Scan for the cell matching the given text and deliver its [x, y] coordinate at center. 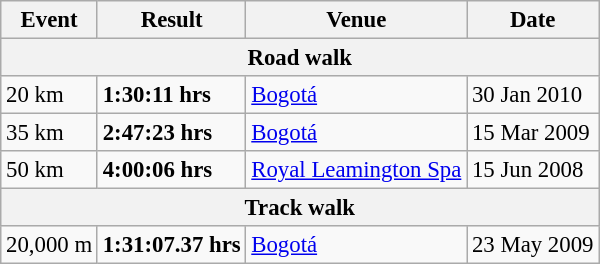
20,000 m [50, 245]
23 May 2009 [533, 245]
1:31:07.37 hrs [172, 245]
Event [50, 20]
35 km [50, 133]
Track walk [300, 208]
20 km [50, 95]
50 km [50, 170]
4:00:06 hrs [172, 170]
Date [533, 20]
Venue [356, 20]
Road walk [300, 58]
15 Jun 2008 [533, 170]
2:47:23 hrs [172, 133]
30 Jan 2010 [533, 95]
Royal Leamington Spa [356, 170]
1:30:11 hrs [172, 95]
Result [172, 20]
15 Mar 2009 [533, 133]
